Detect which cell encompasses the target text, then output its (x, y) center coordinate. 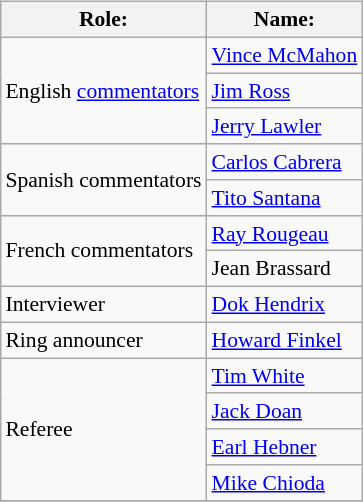
Role: (103, 20)
Tim White (285, 376)
Tito Santana (285, 198)
Earl Hebner (285, 447)
Mike Chioda (285, 483)
English commentators (103, 90)
Vince McMahon (285, 55)
Jerry Lawler (285, 126)
Jack Doan (285, 411)
Dok Hendrix (285, 305)
Spanish commentators (103, 180)
Ring announcer (103, 340)
Name: (285, 20)
French commentators (103, 250)
Howard Finkel (285, 340)
Ray Rougeau (285, 233)
Jim Ross (285, 91)
Jean Brassard (285, 269)
Referee (103, 429)
Carlos Cabrera (285, 162)
Interviewer (103, 305)
